Scan for the cell matching the given text and deliver its (X, Y) coordinate at center. 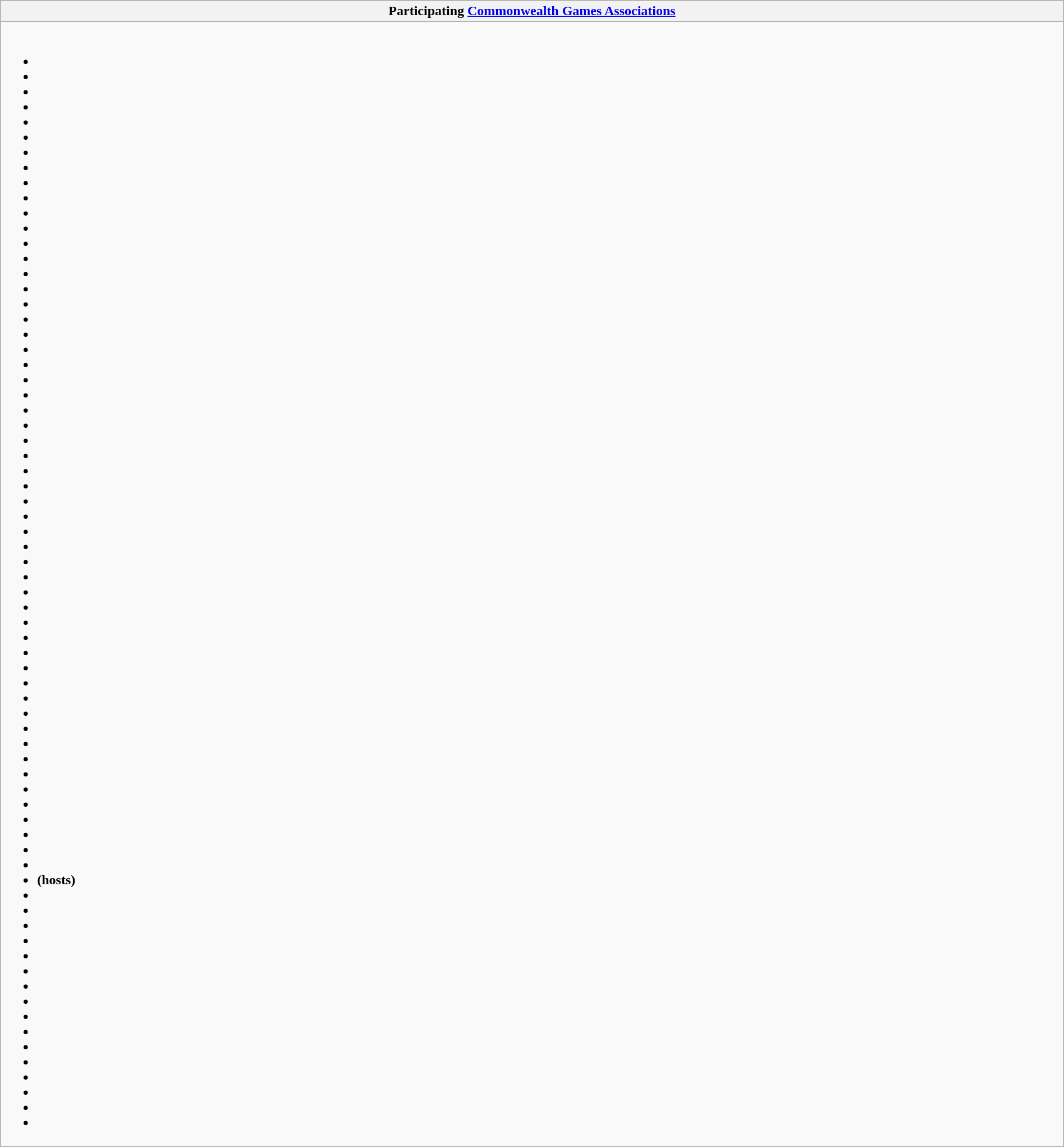
(hosts) (532, 584)
Participating Commonwealth Games Associations (532, 11)
